Provide the (X, Y) coordinate of the cell's center where the given text is located.  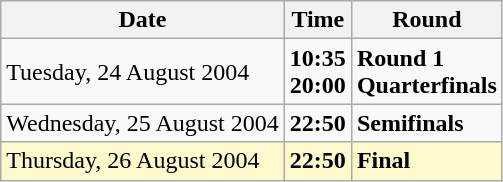
Round (426, 20)
Round 1Quarterfinals (426, 72)
Time (318, 20)
10:3520:00 (318, 72)
Wednesday, 25 August 2004 (143, 123)
Semifinals (426, 123)
Thursday, 26 August 2004 (143, 161)
Date (143, 20)
Final (426, 161)
Tuesday, 24 August 2004 (143, 72)
